For the text-containing cell, return its midpoint in (x, y) coordinate format. 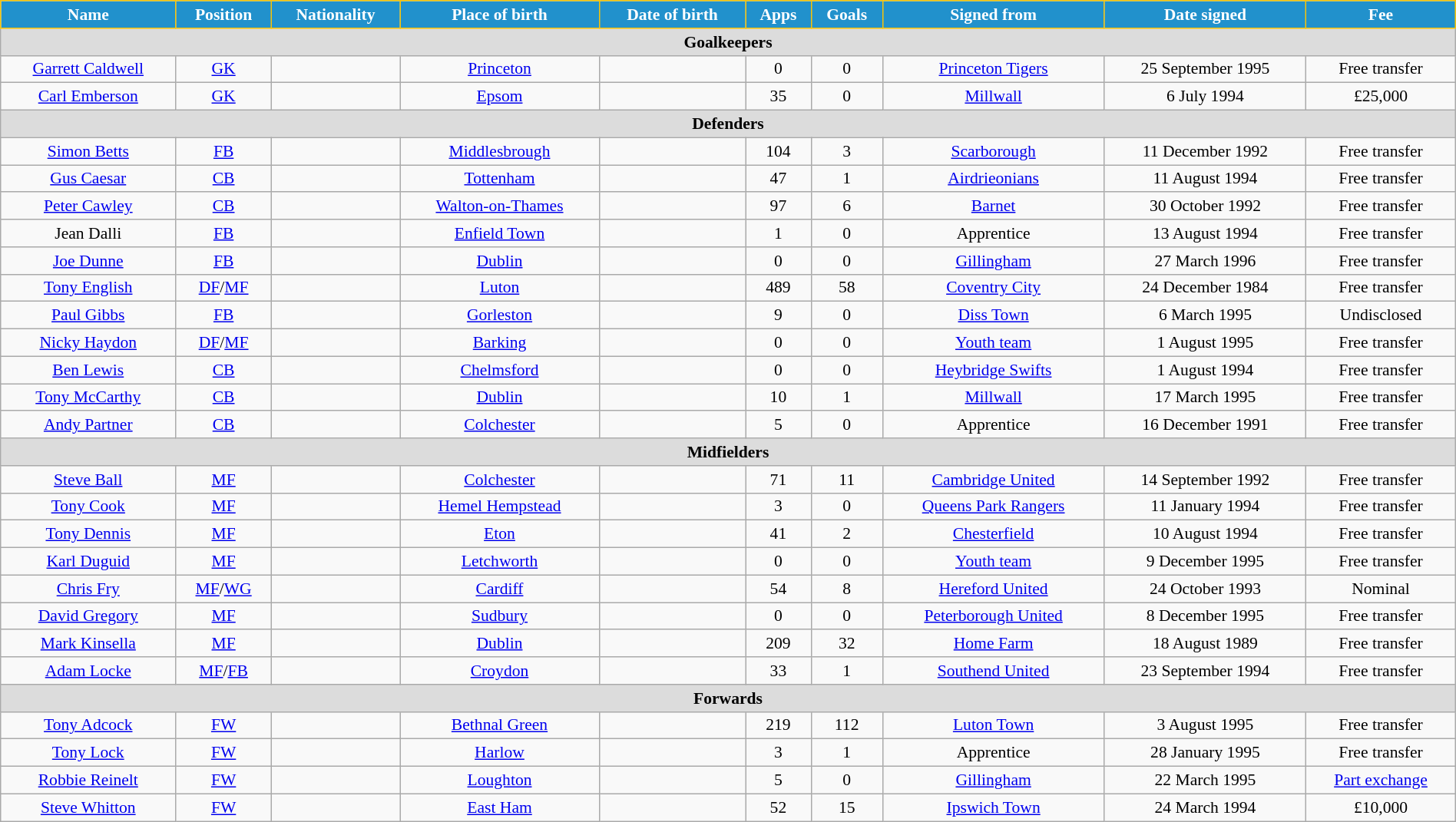
Chelmsford (500, 370)
Garrett Caldwell (88, 69)
489 (779, 288)
Queens Park Rangers (994, 507)
Nationality (335, 15)
Gus Caesar (88, 179)
Peter Cawley (88, 206)
112 (846, 725)
Sudbury (500, 616)
11 (846, 480)
Tony English (88, 288)
Princeton Tigers (994, 69)
Undisclosed (1381, 315)
25 September 1995 (1206, 69)
Simon Betts (88, 151)
6 March 1995 (1206, 315)
Enfield Town (500, 233)
Walton-on-Thames (500, 206)
Steve Ball (88, 480)
Carl Emberson (88, 97)
Forwards (728, 698)
Part exchange (1381, 781)
58 (846, 288)
Robbie Reinelt (88, 781)
Middlesbrough (500, 151)
Nominal (1381, 589)
27 March 1996 (1206, 261)
Gorleston (500, 315)
Nicky Haydon (88, 343)
Ben Lewis (88, 370)
6 (846, 206)
Position (224, 15)
Tony McCarthy (88, 398)
28 January 1995 (1206, 753)
52 (779, 807)
Airdrieonians (994, 179)
Jean Dalli (88, 233)
11 December 1992 (1206, 151)
Date of birth (672, 15)
Heybridge Swifts (994, 370)
219 (779, 725)
Joe Dunne (88, 261)
54 (779, 589)
10 August 1994 (1206, 534)
30 October 1992 (1206, 206)
35 (779, 97)
East Ham (500, 807)
2 (846, 534)
Chris Fry (88, 589)
Place of birth (500, 15)
33 (779, 671)
Signed from (994, 15)
Defenders (728, 124)
24 March 1994 (1206, 807)
14 September 1992 (1206, 480)
Loughton (500, 781)
MF/WG (224, 589)
104 (779, 151)
Barnet (994, 206)
Princeton (500, 69)
18 August 1989 (1206, 644)
Harlow (500, 753)
Tottenham (500, 179)
Diss Town (994, 315)
Steve Whitton (88, 807)
Peterborough United (994, 616)
Tony Lock (88, 753)
Hemel Hempstead (500, 507)
15 (846, 807)
Epsom (500, 97)
Midfielders (728, 452)
22 March 1995 (1206, 781)
8 December 1995 (1206, 616)
Tony Dennis (88, 534)
Letchworth (500, 562)
Ipswich Town (994, 807)
Adam Locke (88, 671)
32 (846, 644)
Luton Town (994, 725)
9 (779, 315)
David Gregory (88, 616)
24 October 1993 (1206, 589)
Goalkeepers (728, 42)
11 August 1994 (1206, 179)
Chesterfield (994, 534)
Paul Gibbs (88, 315)
9 December 1995 (1206, 562)
Karl Duguid (88, 562)
Bethnal Green (500, 725)
Date signed (1206, 15)
£10,000 (1381, 807)
£25,000 (1381, 97)
Fee (1381, 15)
Croydon (500, 671)
Barking (500, 343)
97 (779, 206)
23 September 1994 (1206, 671)
Name (88, 15)
17 March 1995 (1206, 398)
Luton (500, 288)
Goals (846, 15)
Cambridge United (994, 480)
Tony Adcock (88, 725)
47 (779, 179)
Apps (779, 15)
Cardiff (500, 589)
1 August 1995 (1206, 343)
Home Farm (994, 644)
MF/FB (224, 671)
Tony Cook (88, 507)
Southend United (994, 671)
16 December 1991 (1206, 425)
Eton (500, 534)
Andy Partner (88, 425)
Hereford United (994, 589)
209 (779, 644)
8 (846, 589)
6 July 1994 (1206, 97)
Mark Kinsella (88, 644)
1 August 1994 (1206, 370)
11 January 1994 (1206, 507)
24 December 1984 (1206, 288)
Coventry City (994, 288)
3 August 1995 (1206, 725)
41 (779, 534)
71 (779, 480)
13 August 1994 (1206, 233)
Scarborough (994, 151)
10 (779, 398)
